Identify which cell holds the provided text, then report its [X, Y] central coordinate. 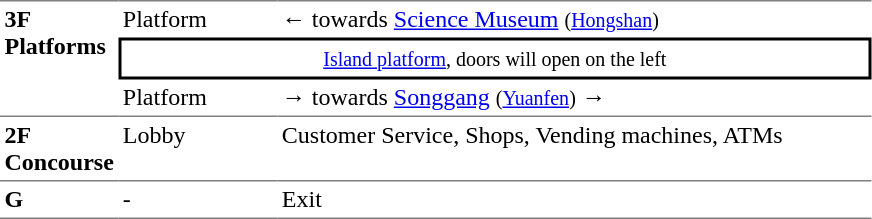
Island platform, doors will open on the left [494, 59]
Customer Service, Shops, Vending machines, ATMs [574, 149]
→ towards Songgang (Yuanfen) → [574, 98]
Lobby [198, 149]
2FConcourse [59, 149]
3FPlatforms [59, 58]
← towards Science Museum (Hongshan) [574, 19]
